Detect which cell encompasses the target text, then output its (X, Y) center coordinate. 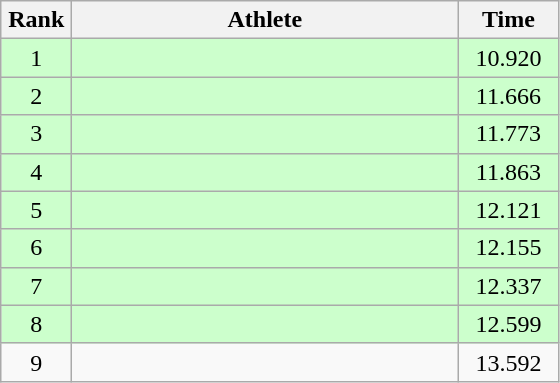
11.863 (508, 172)
1 (36, 58)
Time (508, 20)
11.666 (508, 96)
9 (36, 362)
11.773 (508, 134)
8 (36, 324)
4 (36, 172)
6 (36, 248)
12.599 (508, 324)
7 (36, 286)
12.121 (508, 210)
3 (36, 134)
2 (36, 96)
5 (36, 210)
13.592 (508, 362)
Rank (36, 20)
10.920 (508, 58)
12.337 (508, 286)
12.155 (508, 248)
Athlete (265, 20)
